For the text-containing cell, return its midpoint in (X, Y) coordinate format. 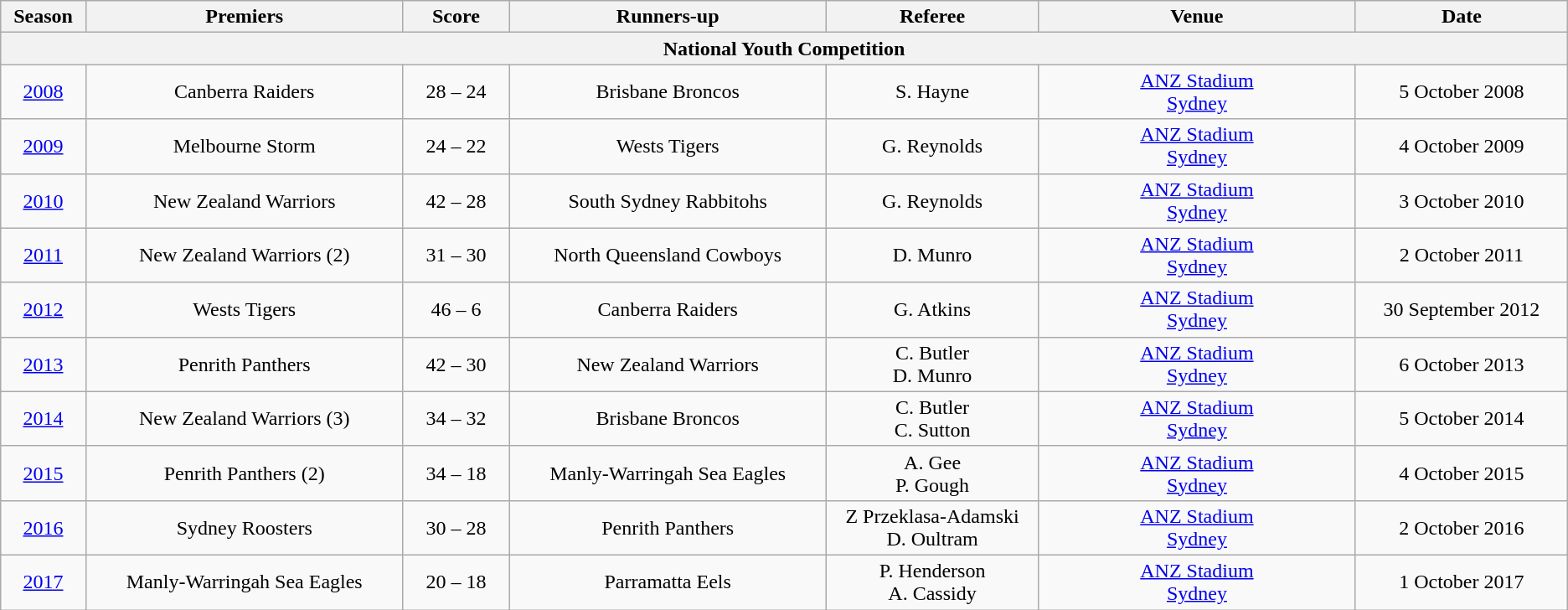
28 – 24 (456, 92)
Date (1461, 17)
2010 (44, 201)
2015 (44, 473)
2 October 2011 (1461, 255)
Season (44, 17)
New Zealand Warriors (3) (245, 419)
Melbourne Storm (245, 146)
2 October 2016 (1461, 528)
D. Munro (933, 255)
42 – 30 (456, 364)
Venue (1196, 17)
4 October 2015 (1461, 473)
G. Atkins (933, 310)
20 – 18 (456, 582)
South Sydney Rabbitohs (668, 201)
5 October 2014 (1461, 419)
2012 (44, 310)
2017 (44, 582)
2008 (44, 92)
C. ButlerC. Sutton (933, 419)
30 – 28 (456, 528)
5 October 2008 (1461, 92)
New Zealand Warriors (2) (245, 255)
2014 (44, 419)
C. ButlerD. Munro (933, 364)
46 – 6 (456, 310)
National Youth Competition (784, 49)
Premiers (245, 17)
2011 (44, 255)
31 – 30 (456, 255)
1 October 2017 (1461, 582)
Penrith Panthers (2) (245, 473)
Score (456, 17)
2009 (44, 146)
Z Przeklasa-AdamskiD. Oultram (933, 528)
42 – 28 (456, 201)
P. HendersonA. Cassidy (933, 582)
2013 (44, 364)
30 September 2012 (1461, 310)
3 October 2010 (1461, 201)
North Queensland Cowboys (668, 255)
Parramatta Eels (668, 582)
6 October 2013 (1461, 364)
2016 (44, 528)
S. Hayne (933, 92)
A. GeeP. Gough (933, 473)
Sydney Roosters (245, 528)
4 October 2009 (1461, 146)
24 – 22 (456, 146)
Referee (933, 17)
34 – 18 (456, 473)
Runners-up (668, 17)
34 – 32 (456, 419)
